Find where the given text appears and provide that cell's center as [X, Y] coordinate. 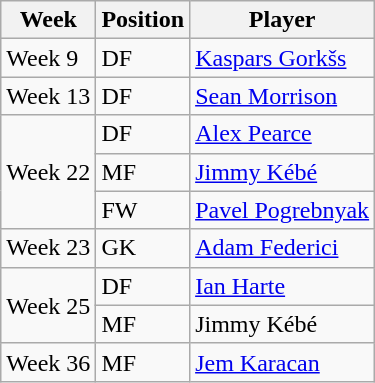
Alex Pearce [282, 134]
Week 36 [48, 362]
GK [143, 248]
Week 9 [48, 58]
Week 13 [48, 96]
Week 22 [48, 172]
Week 23 [48, 248]
Week [48, 20]
Position [143, 20]
Sean Morrison [282, 96]
Adam Federici [282, 248]
Pavel Pogrebnyak [282, 210]
Ian Harte [282, 286]
FW [143, 210]
Player [282, 20]
Jem Karacan [282, 362]
Kaspars Gorkšs [282, 58]
Week 25 [48, 305]
